Extract the (x, y) coordinate from the center of the cell holding the provided text.  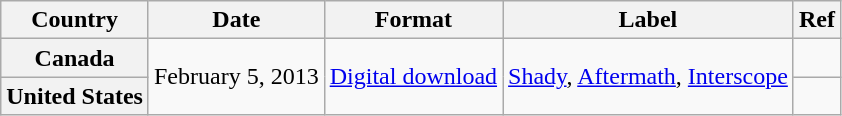
Ref (816, 20)
Country (75, 20)
Shady, Aftermath, Interscope (648, 77)
February 5, 2013 (236, 77)
Digital download (413, 77)
United States (75, 96)
Format (413, 20)
Canada (75, 58)
Label (648, 20)
Date (236, 20)
